Pinpoint the cell where the given text exists, returning its (x, y) midpoint coordinate. 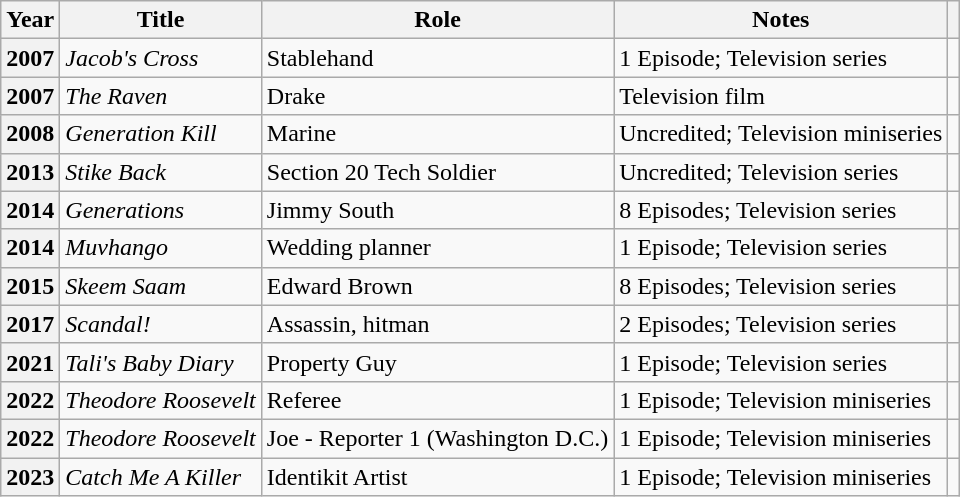
Tali's Baby Diary (160, 362)
Marine (437, 134)
2023 (30, 477)
Generations (160, 210)
Year (30, 20)
Stike Back (160, 172)
2017 (30, 324)
Role (437, 20)
Property Guy (437, 362)
Section 20 Tech Soldier (437, 172)
Uncredited; Television series (781, 172)
Wedding planner (437, 248)
Generation Kill (160, 134)
2 Episodes; Television series (781, 324)
Assassin, hitman (437, 324)
Jacob's Cross (160, 58)
Catch Me A Killer (160, 477)
Title (160, 20)
Drake (437, 96)
2015 (30, 286)
Scandal! (160, 324)
Television film (781, 96)
Jimmy South (437, 210)
Edward Brown (437, 286)
2021 (30, 362)
Stablehand (437, 58)
Uncredited; Television miniseries (781, 134)
The Raven (160, 96)
Notes (781, 20)
Referee (437, 400)
Muvhango (160, 248)
Skeem Saam (160, 286)
Joe - Reporter 1 (Washington D.C.) (437, 438)
2008 (30, 134)
2013 (30, 172)
Identikit Artist (437, 477)
